Pinpoint the cell where the given text exists, returning its (X, Y) midpoint coordinate. 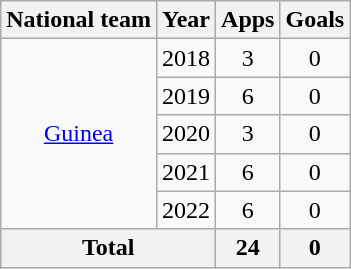
National team (79, 20)
2020 (186, 134)
Total (108, 248)
2021 (186, 172)
Apps (248, 20)
2019 (186, 96)
24 (248, 248)
2018 (186, 58)
Year (186, 20)
Goals (315, 20)
2022 (186, 210)
Guinea (79, 134)
